From the cell containing the given text, extract its center point as (X, Y) coordinate. 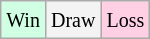
Loss (126, 20)
Draw (72, 20)
Win (24, 20)
